For the text-containing cell, return its midpoint in [x, y] coordinate format. 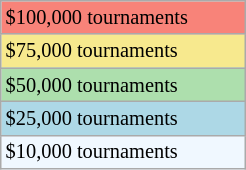
$50,000 tournaments [124, 85]
$10,000 tournaments [124, 152]
$25,000 tournaments [124, 118]
$75,000 tournaments [124, 51]
$100,000 tournaments [124, 17]
